Extract the (x, y) coordinate from the center of the cell holding the provided text.  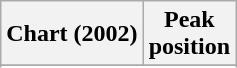
Chart (2002) (72, 34)
Peakposition (189, 34)
